Scan for the cell matching the given text and deliver its (x, y) coordinate at center. 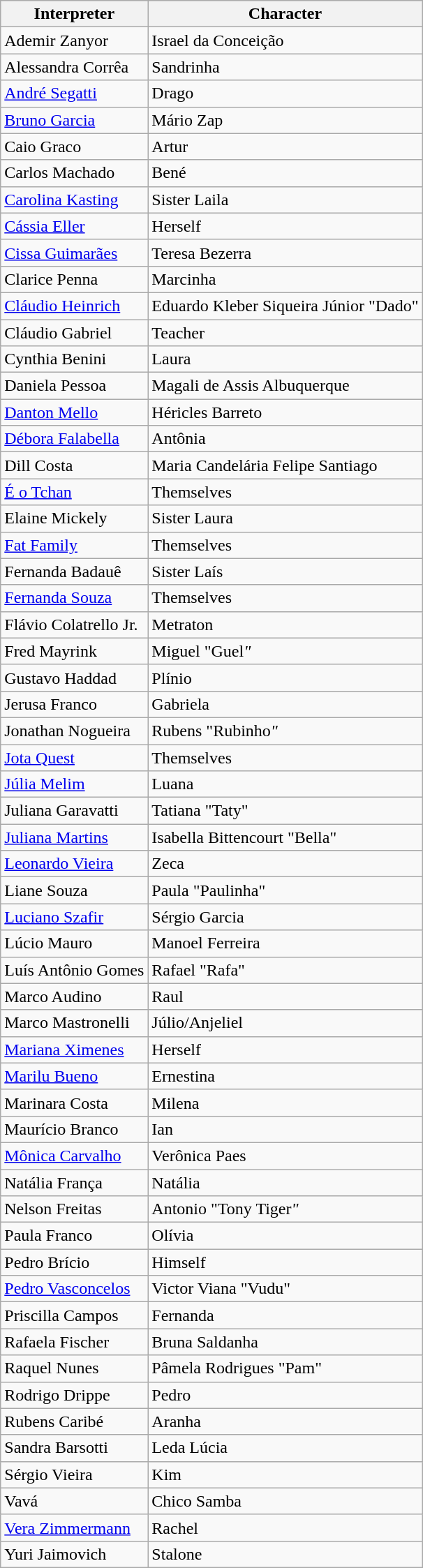
Natália França (74, 1183)
Antônia (285, 439)
Pedro Brício (74, 1262)
É o Tchan (74, 492)
Israel da Conceição (285, 40)
Pâmela Rodrigues "Pam" (285, 1368)
Miguel "Guel" (285, 651)
Vera Zimmermann (74, 1528)
Liane Souza (74, 890)
Interpreter (74, 14)
Ademir Zanyor (74, 40)
Luana (285, 784)
Júlio/Anjeliel (285, 1023)
Yuri Jaimovich (74, 1554)
Drago (285, 94)
Caio Graco (74, 147)
Maria Candelária Felipe Santiago (285, 465)
Rachel (285, 1528)
Teacher (285, 333)
Pedro (285, 1395)
Laura (285, 359)
Magali de Assis Albuquerque (285, 386)
Marilu Bueno (74, 1076)
Fat Family (74, 545)
Vavá (74, 1501)
Rodrigo Drippe (74, 1395)
Daniela Pessoa (74, 386)
Aranha (285, 1421)
Paula Franco (74, 1236)
Alessandra Corrêa (74, 67)
Cláudio Heinrich (74, 306)
Mônica Carvalho (74, 1156)
Maurício Branco (74, 1129)
Flávio Colatrello Jr. (74, 625)
Raquel Nunes (74, 1368)
Sandrinha (285, 67)
Carlos Machado (74, 173)
Teresa Bezerra (285, 253)
Juliana Garavatti (74, 811)
Cláudio Gabriel (74, 333)
Bruna Saldanha (285, 1342)
Dill Costa (74, 465)
Character (285, 14)
Kim (285, 1474)
Mariana Ximenes (74, 1050)
Isabella Bittencourt "Bella" (285, 837)
Raul (285, 996)
Olívia (285, 1236)
Jota Quest (74, 757)
Fernanda (285, 1315)
Cássia Eller (74, 226)
Tatiana "Taty" (285, 811)
Júlia Melim (74, 784)
Lúcio Mauro (74, 943)
Clarice Penna (74, 279)
Luciano Szafir (74, 917)
Cissa Guimarães (74, 253)
Gustavo Haddad (74, 678)
Stalone (285, 1554)
Antonio "Tony Tiger" (285, 1209)
Zeca (285, 864)
Sister Laura (285, 518)
Sandra Barsotti (74, 1448)
Bené (285, 173)
Bruno Garcia (74, 120)
Sérgio Vieira (74, 1474)
Débora Falabella (74, 439)
Luís Antônio Gomes (74, 970)
Artur (285, 147)
Leda Lúcia (285, 1448)
Cynthia Benini (74, 359)
Chico Samba (285, 1501)
Juliana Martins (74, 837)
Rubens "Rubinho" (285, 731)
Marco Mastronelli (74, 1023)
Elaine Mickely (74, 518)
Fernanda Souza (74, 598)
Sister Laís (285, 572)
Jonathan Nogueira (74, 731)
Eduardo Kleber Siqueira Júnior "Dado" (285, 306)
Jerusa Franco (74, 704)
Sister Laila (285, 200)
Gabriela (285, 704)
Pedro Vasconcelos (74, 1289)
Fred Mayrink (74, 651)
Leonardo Vieira (74, 864)
Milena (285, 1103)
Sérgio Garcia (285, 917)
Paula "Paulinha" (285, 890)
André Segatti (74, 94)
Manoel Ferreira (285, 943)
Priscilla Campos (74, 1315)
Héricles Barreto (285, 412)
Metraton (285, 625)
Rubens Caribé (74, 1421)
Marinara Costa (74, 1103)
Danton Mello (74, 412)
Victor Viana "Vudu" (285, 1289)
Plínio (285, 678)
Fernanda Badauê (74, 572)
Ian (285, 1129)
Mário Zap (285, 120)
Rafaela Fischer (74, 1342)
Natália (285, 1183)
Verônica Paes (285, 1156)
Rafael "Rafa" (285, 970)
Marcinha (285, 279)
Ernestina (285, 1076)
Marco Audino (74, 996)
Nelson Freitas (74, 1209)
Himself (285, 1262)
Carolina Kasting (74, 200)
